Find where the given text appears and provide that cell's center as [X, Y] coordinate. 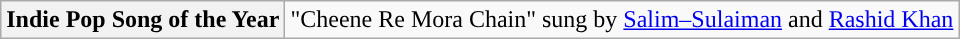
"Cheene Re Mora Chain" sung by Salim–Sulaiman and Rashid Khan [622, 20]
Indie Pop Song of the Year [143, 20]
